For the text-containing cell, return its midpoint in (X, Y) coordinate format. 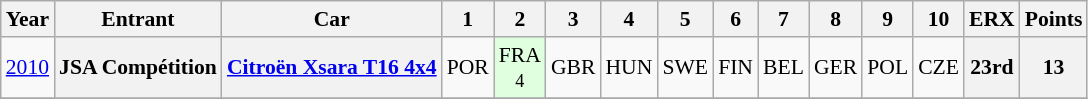
Entrant (138, 19)
Car (332, 19)
GER (836, 68)
BEL (784, 68)
1 (468, 19)
Year (28, 19)
23rd (992, 68)
GBR (574, 68)
8 (836, 19)
ERX (992, 19)
Points (1054, 19)
FIN (736, 68)
13 (1054, 68)
10 (938, 19)
SWE (685, 68)
9 (888, 19)
JSA Compétition (138, 68)
Citroën Xsara T16 4x4 (332, 68)
4 (628, 19)
CZE (938, 68)
3 (574, 19)
FRA4 (520, 68)
HUN (628, 68)
7 (784, 19)
2010 (28, 68)
5 (685, 19)
POL (888, 68)
6 (736, 19)
POR (468, 68)
2 (520, 19)
